Capture the cell that displays the provided text and extract its [X, Y] central coordinate. 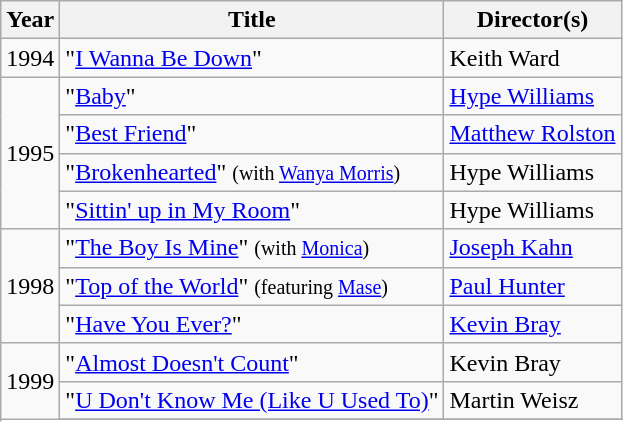
1995 [30, 153]
Paul Hunter [532, 286]
"U Don't Know Me (Like U Used To)" [252, 400]
"I Wanna Be Down" [252, 58]
1994 [30, 58]
"Almost Doesn't Count" [252, 362]
"Top of the World" (featuring Mase) [252, 286]
1999 [30, 381]
Martin Weisz [532, 400]
"Baby" [252, 96]
Keith Ward [532, 58]
"Have You Ever?" [252, 324]
Joseph Kahn [532, 248]
"The Boy Is Mine" (with Monica) [252, 248]
"Brokenhearted" (with Wanya Morris) [252, 172]
"Best Friend" [252, 134]
Director(s) [532, 20]
Matthew Rolston [532, 134]
"Sittin' up in My Room" [252, 210]
Year [30, 20]
1998 [30, 286]
Title [252, 20]
